Search for the cell housing the specified text and yield its (x, y) center coordinate. 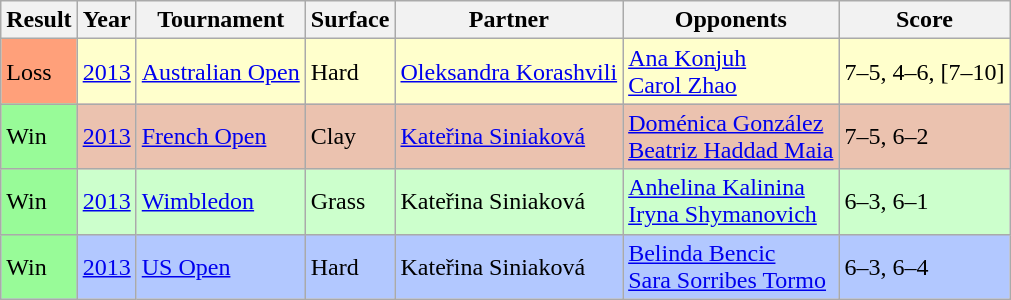
Australian Open (220, 72)
French Open (220, 136)
7–5, 6–2 (924, 136)
Partner (509, 20)
Doménica González Beatriz Haddad Maia (731, 136)
Result (39, 20)
6–3, 6–1 (924, 202)
Anhelina Kalinina Iryna Shymanovich (731, 202)
Score (924, 20)
Surface (350, 20)
Grass (350, 202)
Tournament (220, 20)
7–5, 4–6, [7–10] (924, 72)
Clay (350, 136)
Ana Konjuh Carol Zhao (731, 72)
6–3, 6–4 (924, 266)
US Open (220, 266)
Year (106, 20)
Opponents (731, 20)
Loss (39, 72)
Belinda Bencic Sara Sorribes Tormo (731, 266)
Wimbledon (220, 202)
Oleksandra Korashvili (509, 72)
